Return the (X, Y) coordinate for the center point of the cell that contains the specified text.  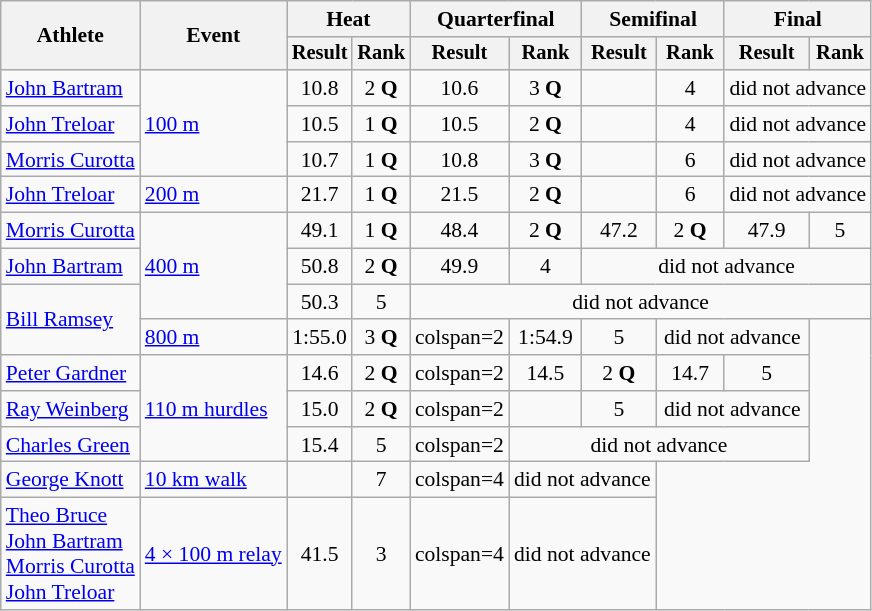
14.5 (546, 373)
George Knott (70, 480)
1:54.9 (546, 338)
21.7 (320, 195)
4 × 100 m relay (214, 554)
Heat (348, 19)
50.3 (320, 302)
400 m (214, 266)
49.9 (460, 267)
48.4 (460, 231)
3 (381, 554)
10.7 (320, 160)
41.5 (320, 554)
10 km walk (214, 480)
Event (214, 36)
50.8 (320, 267)
1:55.0 (320, 338)
Semifinal (654, 19)
Bill Ramsey (70, 320)
14.6 (320, 373)
47.9 (766, 231)
15.4 (320, 445)
200 m (214, 195)
Athlete (70, 36)
Ray Weinberg (70, 409)
10.6 (460, 88)
100 m (214, 124)
21.5 (460, 195)
Peter Gardner (70, 373)
47.2 (619, 231)
110 m hurdles (214, 408)
800 m (214, 338)
Quarterfinal (496, 19)
Theo BruceJohn BartramMorris CurottaJohn Treloar (70, 554)
14.7 (690, 373)
7 (381, 480)
Final (798, 19)
Charles Green (70, 445)
49.1 (320, 231)
15.0 (320, 409)
